Return [X, Y] of the center of cell containing provided text 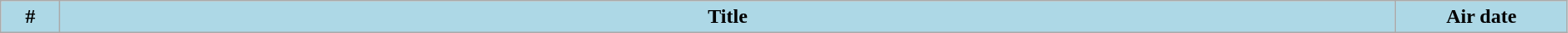
Air date [1481, 17]
# [30, 17]
Title [728, 17]
